Return [x, y] of the center of cell containing provided text 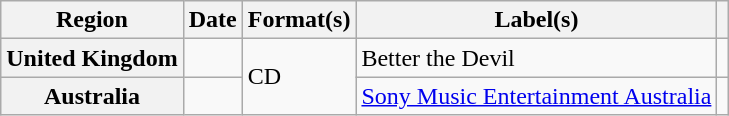
Sony Music Entertainment Australia [536, 96]
Label(s) [536, 20]
Date [212, 20]
Region [92, 20]
Better the Devil [536, 58]
Format(s) [299, 20]
Australia [92, 96]
CD [299, 77]
United Kingdom [92, 58]
